Search for the cell housing the specified text and yield its [X, Y] center coordinate. 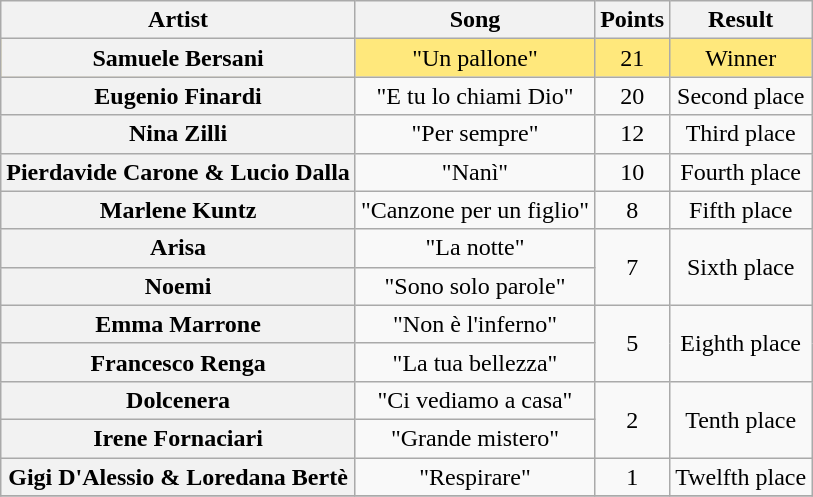
Fourth place [741, 172]
Fifth place [741, 210]
Second place [741, 96]
Artist [178, 20]
5 [632, 343]
"E tu lo chiami Dio" [474, 96]
2 [632, 419]
10 [632, 172]
Pierdavide Carone & Lucio Dalla [178, 172]
12 [632, 134]
21 [632, 58]
Irene Fornaciari [178, 438]
Winner [741, 58]
Song [474, 20]
1 [632, 477]
Eugenio Finardi [178, 96]
7 [632, 267]
"Canzone per un figlio" [474, 210]
Francesco Renga [178, 362]
Sixth place [741, 267]
"Non è l'inferno" [474, 324]
Marlene Kuntz [178, 210]
Eighth place [741, 343]
Nina Zilli [178, 134]
"Respirare" [474, 477]
Points [632, 20]
8 [632, 210]
Twelfth place [741, 477]
20 [632, 96]
Noemi [178, 286]
"Per sempre" [474, 134]
Arisa [178, 248]
Third place [741, 134]
Samuele Bersani [178, 58]
"Sono solo parole" [474, 286]
Tenth place [741, 419]
"Grande mistero" [474, 438]
Dolcenera [178, 400]
"Ci vediamo a casa" [474, 400]
"Nanì" [474, 172]
Gigi D'Alessio & Loredana Bertè [178, 477]
Emma Marrone [178, 324]
"La tua bellezza" [474, 362]
"Un pallone" [474, 58]
Result [741, 20]
"La notte" [474, 248]
